Determine the (x, y) coordinate at the center of the cell enclosing the given text.  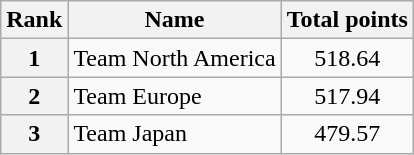
3 (34, 134)
479.57 (347, 134)
Team Japan (174, 134)
Name (174, 20)
2 (34, 96)
Rank (34, 20)
1 (34, 58)
518.64 (347, 58)
Team Europe (174, 96)
517.94 (347, 96)
Team North America (174, 58)
Total points (347, 20)
